Output the (x, y) coordinate of the center of the cell containing the given text.  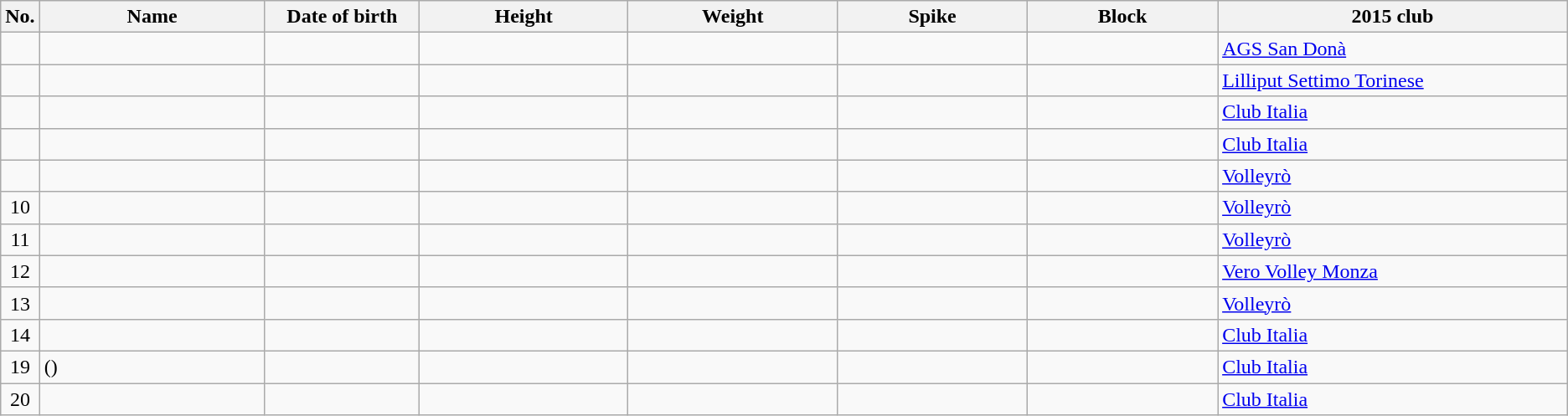
No. (20, 17)
Weight (733, 17)
Date of birth (342, 17)
19 (20, 367)
12 (20, 271)
11 (20, 239)
Lilliput Settimo Torinese (1393, 80)
Name (152, 17)
20 (20, 399)
2015 club (1393, 17)
14 (20, 335)
Height (524, 17)
10 (20, 208)
() (152, 367)
AGS San Donà (1393, 49)
13 (20, 303)
Block (1122, 17)
Spike (933, 17)
Vero Volley Monza (1393, 271)
